For the text-containing cell, return its midpoint in (X, Y) coordinate format. 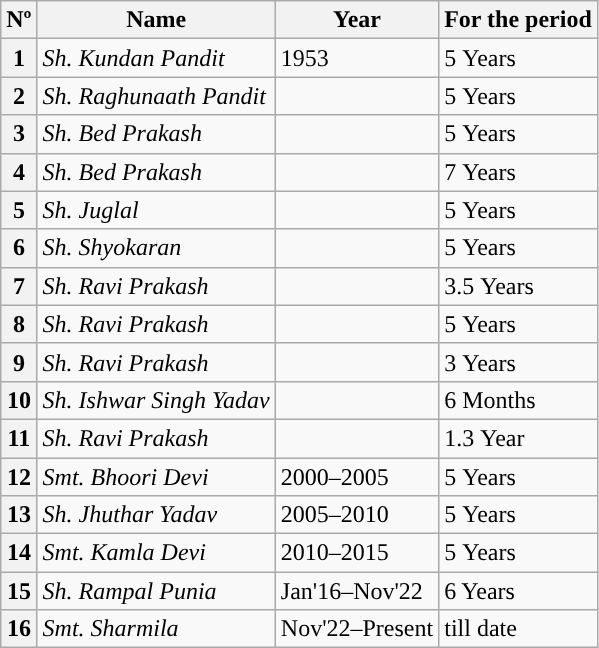
11 (19, 438)
1953 (356, 58)
6 Months (518, 400)
6 Years (518, 591)
15 (19, 591)
10 (19, 400)
Sh. Rampal Punia (156, 591)
9 (19, 362)
Sh. Jhuthar Yadav (156, 515)
1.3 Year (518, 438)
Name (156, 20)
2005–2010 (356, 515)
2010–2015 (356, 553)
Nº (19, 20)
Nov'22–Present (356, 629)
Jan'16–Nov'22 (356, 591)
1 (19, 58)
till date (518, 629)
Smt. Bhoori Devi (156, 477)
8 (19, 324)
Sh. Shyokaran (156, 248)
14 (19, 553)
6 (19, 248)
12 (19, 477)
Sh. Ishwar Singh Yadav (156, 400)
For the period (518, 20)
7 (19, 286)
13 (19, 515)
16 (19, 629)
Sh. Kundan Pandit (156, 58)
2000–2005 (356, 477)
7 Years (518, 172)
3 Years (518, 362)
Sh. Juglal (156, 210)
Smt. Sharmila (156, 629)
3.5 Years (518, 286)
Sh. Raghunaath Pandit (156, 96)
3 (19, 134)
2 (19, 96)
4 (19, 172)
Year (356, 20)
5 (19, 210)
Smt. Kamla Devi (156, 553)
